Provide the (x, y) coordinate of the cell's center where the given text is located.  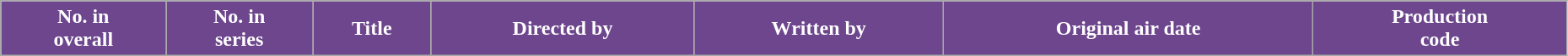
No. inoverall (84, 29)
Directed by (563, 29)
Title (371, 29)
No. inseries (240, 29)
Productioncode (1441, 29)
Original air date (1129, 29)
Written by (819, 29)
